From the cell containing the given text, extract its center point as (x, y) coordinate. 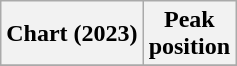
Peakposition (189, 34)
Chart (2023) (72, 34)
